Scan for the cell matching the given text and deliver its (X, Y) coordinate at center. 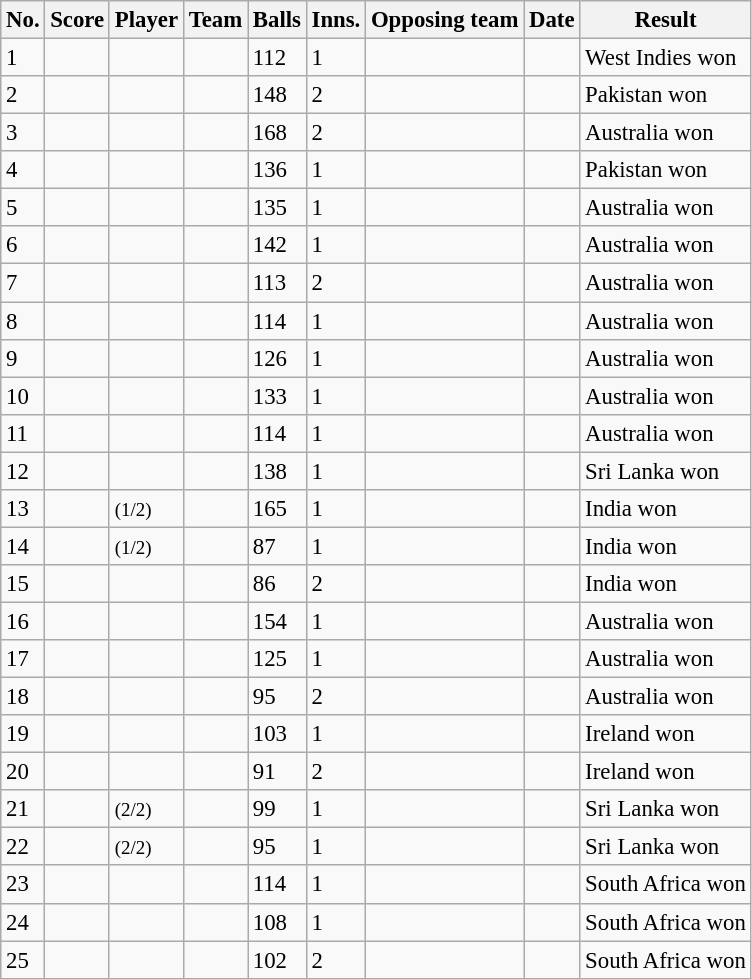
Player (146, 20)
6 (23, 245)
168 (278, 133)
99 (278, 809)
11 (23, 433)
Date (552, 20)
17 (23, 659)
138 (278, 471)
133 (278, 396)
Score (78, 20)
16 (23, 621)
Result (666, 20)
5 (23, 208)
126 (278, 358)
10 (23, 396)
13 (23, 509)
Team (215, 20)
87 (278, 546)
14 (23, 546)
91 (278, 772)
125 (278, 659)
4 (23, 170)
154 (278, 621)
165 (278, 509)
136 (278, 170)
25 (23, 960)
108 (278, 922)
113 (278, 283)
142 (278, 245)
86 (278, 584)
3 (23, 133)
West Indies won (666, 58)
22 (23, 847)
No. (23, 20)
18 (23, 697)
8 (23, 321)
24 (23, 922)
15 (23, 584)
Opposing team (445, 20)
Inns. (336, 20)
19 (23, 734)
21 (23, 809)
20 (23, 772)
102 (278, 960)
103 (278, 734)
9 (23, 358)
7 (23, 283)
12 (23, 471)
112 (278, 58)
23 (23, 885)
Balls (278, 20)
135 (278, 208)
148 (278, 95)
